Detect which cell encompasses the target text, then output its [x, y] center coordinate. 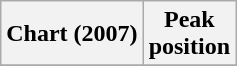
Chart (2007) [72, 34]
Peakposition [189, 34]
